Search for the cell housing the specified text and yield its (x, y) center coordinate. 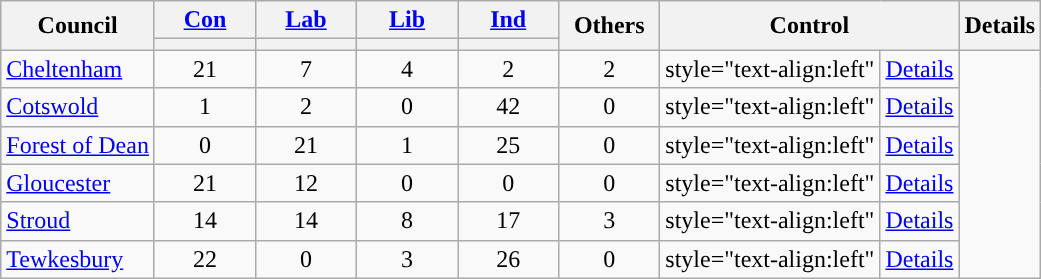
22 (204, 259)
26 (508, 259)
Cheltenham (78, 69)
Council (78, 26)
7 (306, 69)
Con (204, 20)
Gloucester (78, 183)
8 (408, 221)
Lab (306, 20)
17 (508, 221)
Others (610, 26)
4 (408, 69)
25 (508, 145)
Lib (408, 20)
Ind (508, 20)
12 (306, 183)
Forest of Dean (78, 145)
42 (508, 107)
Control (810, 26)
Tewkesbury (78, 259)
Stroud (78, 221)
Cotswold (78, 107)
